Search for the cell housing the specified text and yield its (x, y) center coordinate. 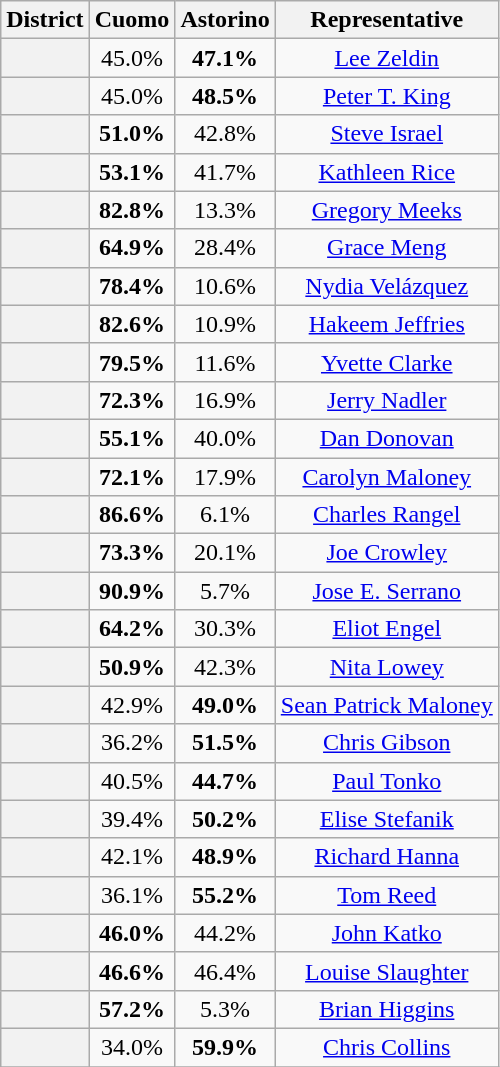
13.3% (225, 210)
Peter T. King (386, 96)
39.4% (132, 819)
Eliot Engel (386, 629)
Sean Patrick Maloney (386, 705)
59.9% (225, 1047)
44.7% (225, 781)
Gregory Meeks (386, 210)
Brian Higgins (386, 1009)
64.9% (132, 248)
42.3% (225, 667)
64.2% (132, 629)
72.3% (132, 400)
86.6% (132, 515)
36.2% (132, 743)
55.1% (132, 438)
53.1% (132, 172)
42.1% (132, 857)
79.5% (132, 362)
Louise Slaughter (386, 971)
40.0% (225, 438)
Astorino (225, 20)
42.9% (132, 705)
46.0% (132, 933)
Dan Donovan (386, 438)
17.9% (225, 477)
30.3% (225, 629)
Grace Meng (386, 248)
48.9% (225, 857)
28.4% (225, 248)
51.0% (132, 134)
46.6% (132, 971)
41.7% (225, 172)
51.5% (225, 743)
Chris Gibson (386, 743)
42.8% (225, 134)
46.4% (225, 971)
Yvette Clarke (386, 362)
Joe Crowley (386, 553)
Nydia Velázquez (386, 286)
47.1% (225, 58)
10.6% (225, 286)
Tom Reed (386, 895)
Elise Stefanik (386, 819)
57.2% (132, 1009)
Cuomo (132, 20)
55.2% (225, 895)
50.2% (225, 819)
72.1% (132, 477)
73.3% (132, 553)
Paul Tonko (386, 781)
5.3% (225, 1009)
Kathleen Rice (386, 172)
48.5% (225, 96)
78.4% (132, 286)
Carolyn Maloney (386, 477)
Charles Rangel (386, 515)
Richard Hanna (386, 857)
16.9% (225, 400)
Jerry Nadler (386, 400)
49.0% (225, 705)
44.2% (225, 933)
11.6% (225, 362)
Steve Israel (386, 134)
90.9% (132, 591)
Hakeem Jeffries (386, 324)
40.5% (132, 781)
District (45, 20)
82.6% (132, 324)
Nita Lowey (386, 667)
10.9% (225, 324)
5.7% (225, 591)
Representative (386, 20)
34.0% (132, 1047)
John Katko (386, 933)
36.1% (132, 895)
50.9% (132, 667)
6.1% (225, 515)
Chris Collins (386, 1047)
20.1% (225, 553)
Lee Zeldin (386, 58)
82.8% (132, 210)
Jose E. Serrano (386, 591)
